Return (X, Y) of the center of cell containing provided text 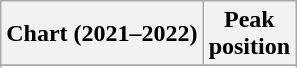
Peakposition (249, 34)
Chart (2021–2022) (102, 34)
